Identify which cell holds the provided text, then report its (x, y) central coordinate. 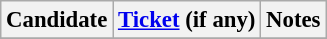
Candidate (57, 20)
Ticket (if any) (187, 20)
Notes (294, 20)
